From the cell containing the given text, extract its center point as [X, Y] coordinate. 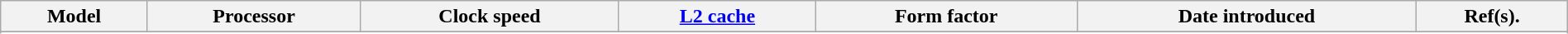
Processor [253, 17]
Date introduced [1247, 17]
Ref(s). [1492, 17]
Clock speed [490, 17]
L2 cache [717, 17]
Model [74, 17]
Form factor [946, 17]
